Extract the [x, y] coordinate from the center of the cell holding the provided text.  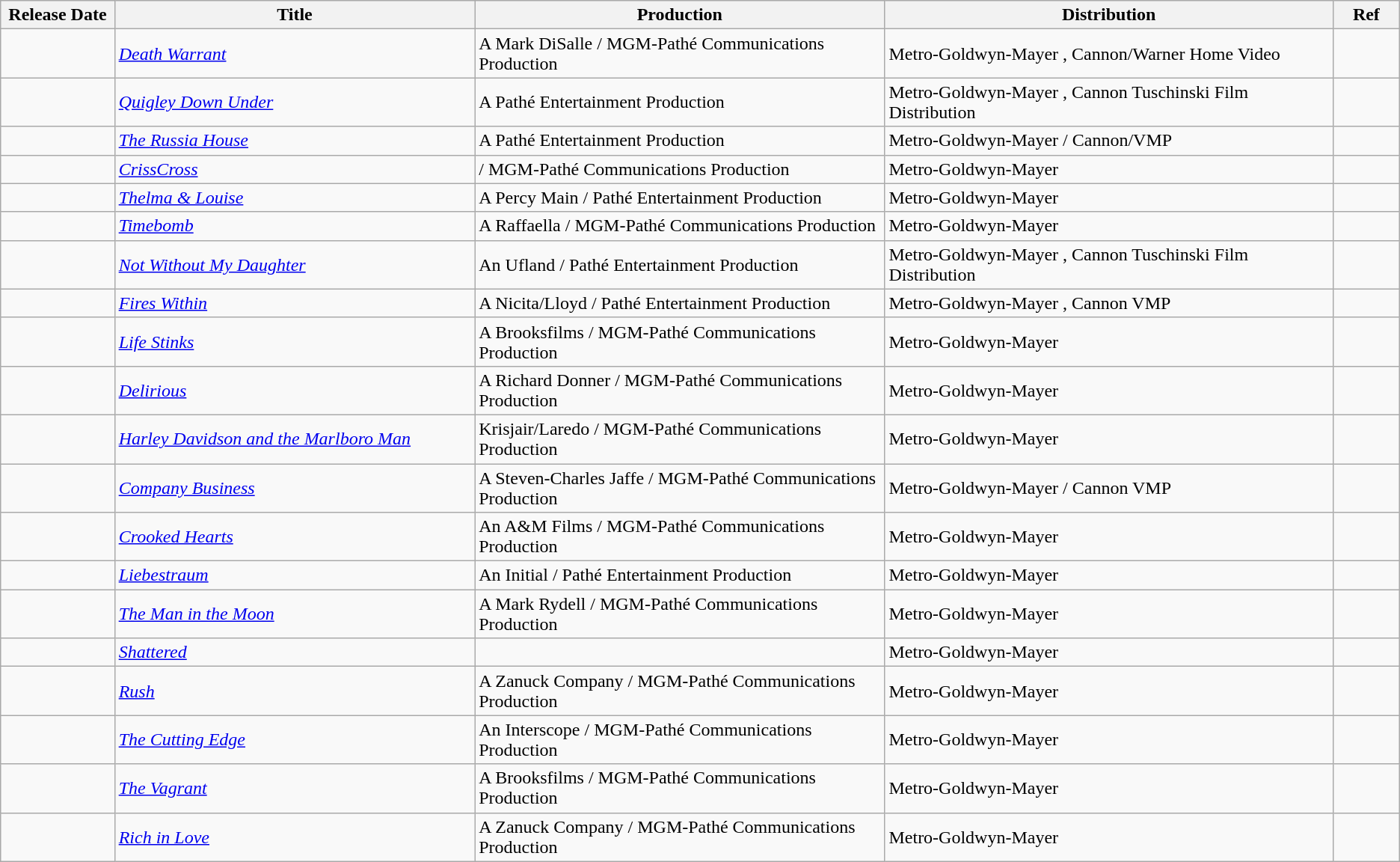
An Ufland / Pathé Entertainment Production [680, 265]
A Mark Rydell / MGM-Pathé Communications Production [680, 614]
Harley Davidson and the Marlboro Man [295, 438]
Rush [295, 691]
A Nicita/Lloyd / Pathé Entertainment Production [680, 303]
A Percy Main / Pathé Entertainment Production [680, 198]
An Initial / Pathé Entertainment Production [680, 575]
Shattered [295, 652]
/ MGM-Pathé Communications Production [680, 169]
An Interscope / MGM-Pathé Communications Production [680, 739]
A Raffaella / MGM-Pathé Communications Production [680, 226]
The Russia House [295, 141]
Timebomb [295, 226]
Fires Within [295, 303]
Distribution [1109, 15]
Quigley Down Under [295, 102]
Title [295, 15]
Thelma & Louise [295, 198]
Release Date [58, 15]
Death Warrant [295, 54]
Krisjair/Laredo / MGM-Pathé Communications Production [680, 438]
Company Business [295, 488]
CrissCross [295, 169]
An A&M Films / MGM-Pathé Communications Production [680, 537]
A Richard Donner / MGM-Pathé Communications Production [680, 391]
Metro-Goldwyn-Mayer / Cannon/VMP [1109, 141]
Rich in Love [295, 837]
Crooked Hearts [295, 537]
Production [680, 15]
Not Without My Daughter [295, 265]
Metro-Goldwyn-Mayer / Cannon VMP [1109, 488]
Liebestraum [295, 575]
Life Stinks [295, 341]
Ref [1367, 15]
Metro-Goldwyn-Mayer , Cannon VMP [1109, 303]
The Cutting Edge [295, 739]
The Man in the Moon [295, 614]
Delirious [295, 391]
Metro-Goldwyn-Mayer , Cannon/Warner Home Video [1109, 54]
A Steven-Charles Jaffe / MGM-Pathé Communications Production [680, 488]
The Vagrant [295, 789]
A Mark DiSalle / MGM-Pathé Communications Production [680, 54]
